Scan for the cell matching the given text and deliver its [X, Y] coordinate at center. 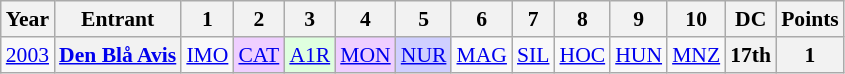
HOC [582, 55]
MAG [482, 55]
8 [582, 19]
CAT [258, 55]
DC [750, 19]
A1R [310, 55]
2 [258, 19]
HUN [638, 55]
Entrant [118, 19]
6 [482, 19]
4 [366, 19]
Points [810, 19]
MON [366, 55]
2003 [28, 55]
10 [696, 19]
SIL [534, 55]
MNZ [696, 55]
17th [750, 55]
Year [28, 19]
3 [310, 19]
9 [638, 19]
7 [534, 19]
IMO [207, 55]
5 [424, 19]
NUR [424, 55]
Den Blå Avis [118, 55]
